Capture the cell that displays the provided text and extract its (x, y) central coordinate. 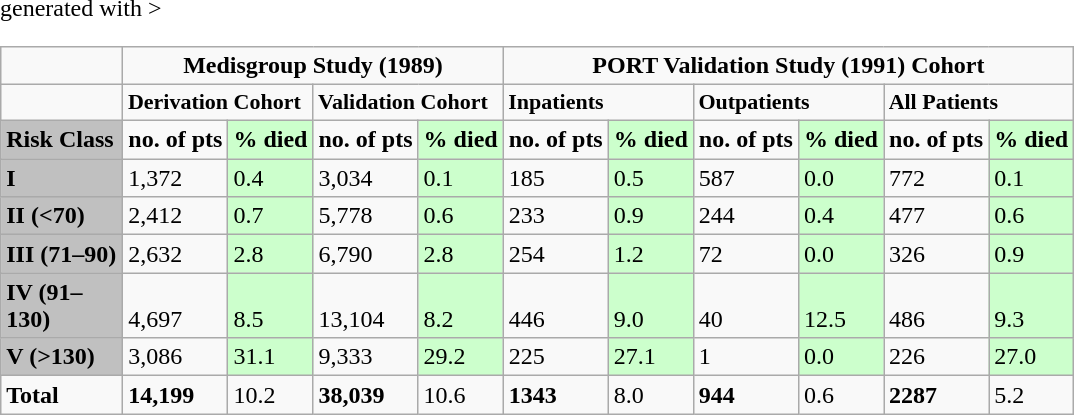
1 (746, 357)
0.7 (270, 216)
1.2 (650, 254)
III (71–90) (62, 254)
486 (936, 306)
II (<70) (62, 216)
V (>130) (62, 357)
185 (556, 178)
254 (556, 254)
27.0 (1032, 357)
0.5 (650, 178)
IV (91–130) (62, 306)
29.2 (460, 357)
Total (62, 395)
10.6 (460, 395)
3,086 (176, 357)
72 (746, 254)
All Patients (979, 103)
Medisgroup Study (1989) (313, 66)
12.5 (840, 306)
I (62, 178)
38,039 (366, 395)
326 (936, 254)
Outpatients (788, 103)
9,333 (366, 357)
226 (936, 357)
477 (936, 216)
772 (936, 178)
2287 (936, 395)
5,778 (366, 216)
233 (556, 216)
Risk Class (62, 140)
5.2 (1032, 395)
1343 (556, 395)
10.2 (270, 395)
2,412 (176, 216)
446 (556, 306)
3,034 (366, 178)
244 (746, 216)
31.1 (270, 357)
9.3 (1032, 306)
6,790 (366, 254)
225 (556, 357)
8.5 (270, 306)
8.2 (460, 306)
PORT Validation Study (1991) Cohort (788, 66)
Derivation Cohort (218, 103)
13,104 (366, 306)
8.0 (650, 395)
587 (746, 178)
40 (746, 306)
Validation Cohort (408, 103)
1,372 (176, 178)
4,697 (176, 306)
Inpatients (598, 103)
27.1 (650, 357)
944 (746, 395)
9.0 (650, 306)
2,632 (176, 254)
14,199 (176, 395)
